Detect which cell encompasses the target text, then output its [X, Y] center coordinate. 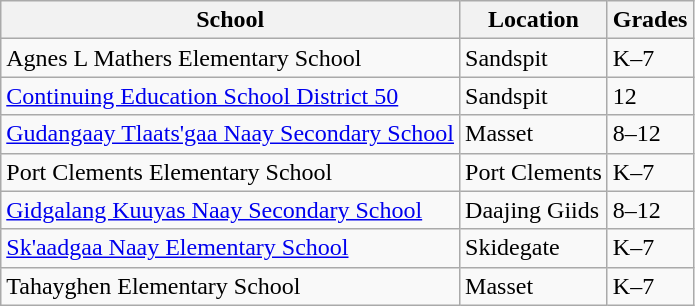
Port Clements [534, 172]
Gidgalang Kuuyas Naay Secondary School [230, 210]
12 [650, 96]
Location [534, 20]
Daajing Giids [534, 210]
Gudangaay Tlaats'gaa Naay Secondary School [230, 134]
Skidegate [534, 248]
Sk'aadgaa Naay Elementary School [230, 248]
Port Clements Elementary School [230, 172]
Tahayghen Elementary School [230, 286]
Grades [650, 20]
Agnes L Mathers Elementary School [230, 58]
School [230, 20]
Continuing Education School District 50 [230, 96]
